Detect which cell encompasses the target text, then output its [X, Y] center coordinate. 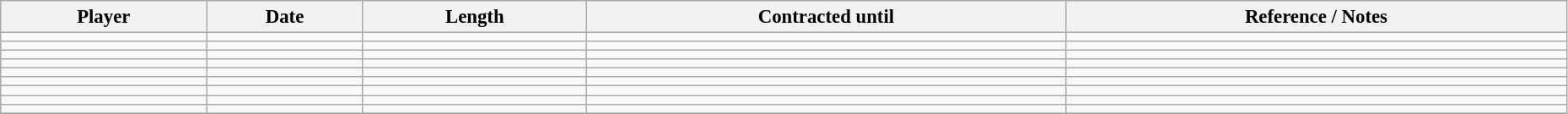
Date [285, 17]
Reference / Notes [1317, 17]
Length [474, 17]
Player [104, 17]
Contracted until [826, 17]
